Pinpoint the cell where the given text exists, returning its [X, Y] midpoint coordinate. 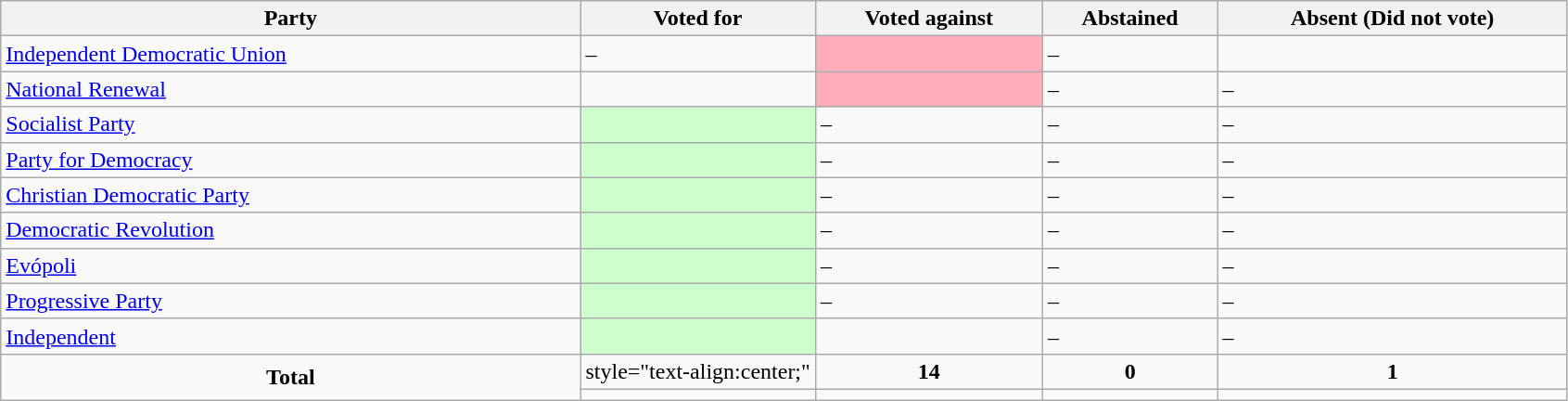
1 [1393, 371]
Independent Democratic Union [291, 54]
Party [291, 19]
Evópoli [291, 265]
Abstained [1129, 19]
Voted against [929, 19]
14 [929, 371]
Independent [291, 336]
style="text-align:center;" [697, 371]
Democratic Revolution [291, 230]
Total [291, 377]
Socialist Party [291, 124]
Absent (Did not vote) [1393, 19]
National Renewal [291, 89]
Voted for [697, 19]
0 [1129, 371]
Progressive Party [291, 301]
Christian Democratic Party [291, 195]
Party for Democracy [291, 160]
